From the cell containing the given text, extract its center point as [x, y] coordinate. 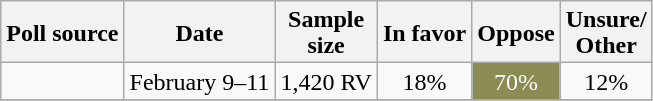
70% [516, 82]
1,420 RV [326, 82]
18% [424, 82]
Poll source [62, 32]
Unsure/Other [606, 32]
Oppose [516, 32]
12% [606, 82]
Date [200, 32]
In favor [424, 32]
February 9–11 [200, 82]
Samplesize [326, 32]
